Pinpoint the cell where the given text exists, returning its (X, Y) midpoint coordinate. 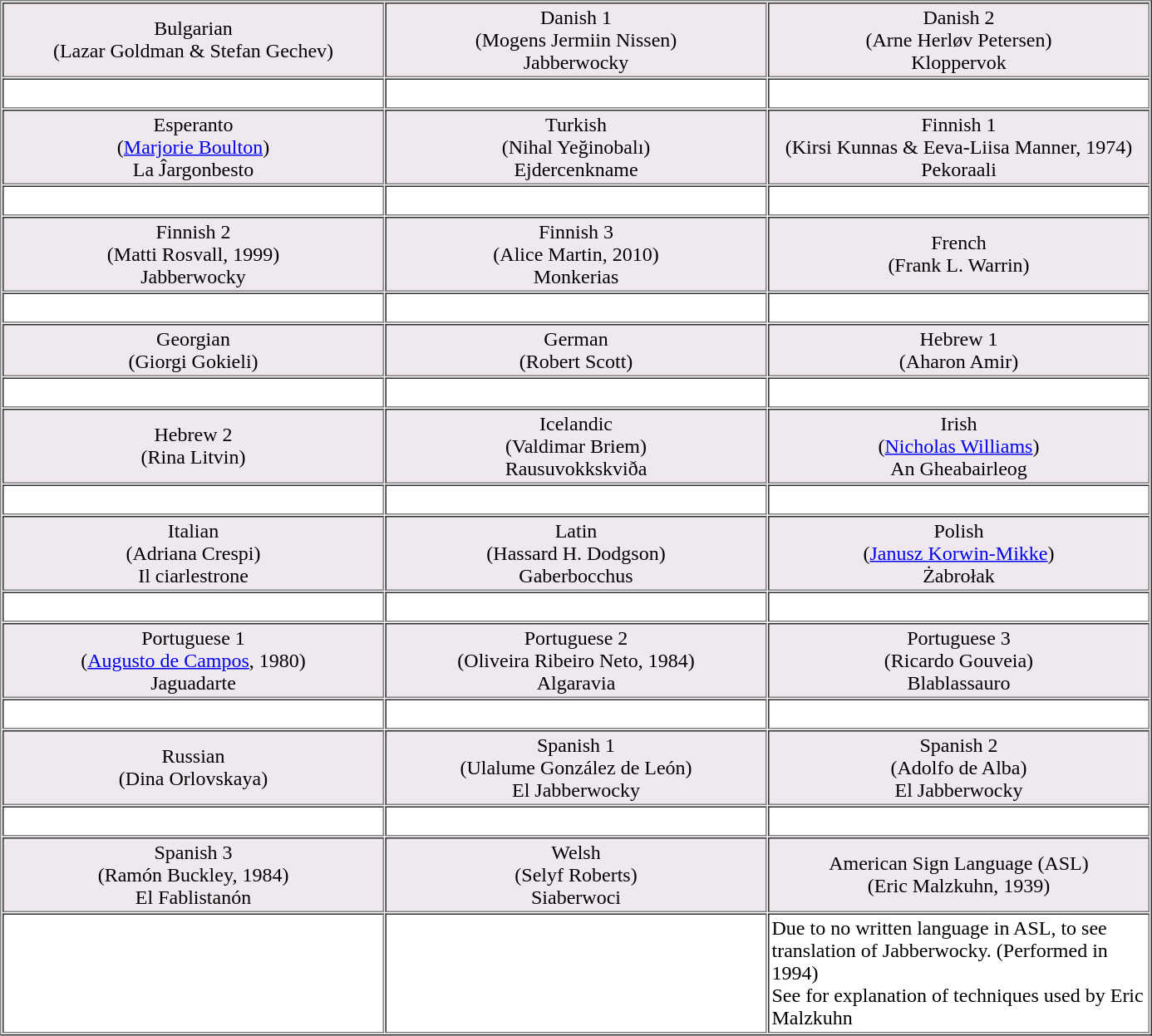
Finnish 3(Alice Martin, 2010)Monkerias (577, 254)
Portuguese 1(Augusto de Campos, 1980)Jaguadarte (193, 660)
Finnish 1(Kirsi Kunnas & Eeva-Liisa Manner, 1974)Pekoraali (959, 147)
American Sign Language (ASL)(Eric Malzkuhn, 1939) (959, 875)
Irish(Nicholas Williams)An Gheabairleog (959, 446)
Georgian(Giorgi Gokieli) (193, 351)
French(Frank L. Warrin) (959, 254)
Esperanto (Marjorie Boulton)La Ĵargonbesto (193, 147)
Finnish 2(Matti Rosvall, 1999)Jabberwocky (193, 254)
Due to no written language in ASL, to see translation of Jabberwocky. (Performed in 1994)See for explanation of techniques used by Eric Malzkuhn (959, 974)
Welsh(Selyf Roberts)Siaberwoci (577, 875)
Polish(Janusz Korwin-Mikke)Żabrołak (959, 553)
Russian(Dina Orlovskaya) (193, 768)
Spanish 3(Ramón Buckley, 1984)El Fablistanón (193, 875)
Italian(Adriana Crespi)Il ciarlestrone (193, 553)
Hebrew 2(Rina Litvin) (193, 446)
Turkish (Nihal Yeğinobalı)Ejdercenkname (577, 147)
Latin(Hassard H. Dodgson)Gaberbocchus (577, 553)
Danish 2(Arne Herløv Petersen)Kloppervok (959, 40)
Icelandic(Valdimar Briem)Rausuvokkskviða (577, 446)
Spanish 2(Adolfo de Alba)El Jabberwocky (959, 768)
German(Robert Scott) (577, 351)
Bulgarian(Lazar Goldman & Stefan Gechev) (193, 40)
Danish 1(Mogens Jermiin Nissen)Jabberwocky (577, 40)
Portuguese 3(Ricardo Gouveia)Blablassauro (959, 660)
Hebrew 1(Aharon Amir) (959, 351)
Portuguese 2(Oliveira Ribeiro Neto, 1984)Algaravia (577, 660)
Spanish 1(Ulalume González de León)El Jabberwocky (577, 768)
